Search for the cell housing the specified text and yield its (X, Y) center coordinate. 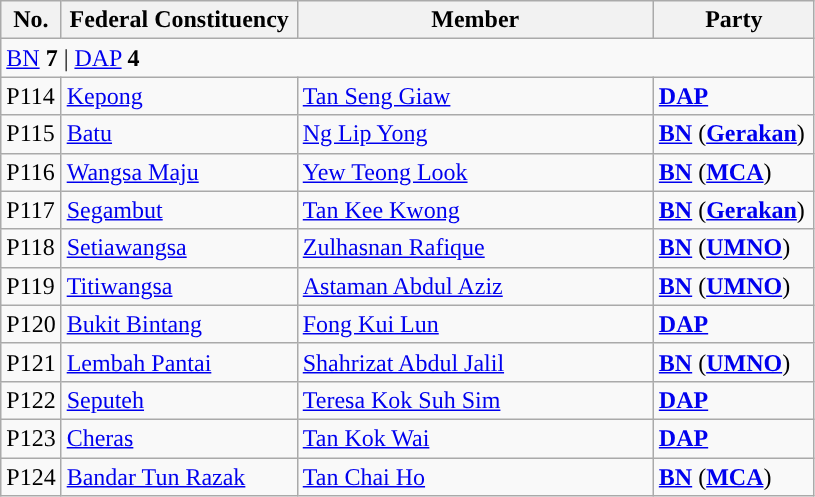
Ng Lip Yong (475, 134)
P122 (31, 400)
P117 (31, 210)
Tan Kee Kwong (475, 210)
Tan Chai Ho (475, 477)
P115 (31, 134)
Lembah Pantai (179, 362)
Teresa Kok Suh Sim (475, 400)
P123 (31, 438)
Member (475, 20)
Cheras (179, 438)
Batu (179, 134)
No. (31, 20)
Seputeh (179, 400)
Federal Constituency (179, 20)
Tan Seng Giaw (475, 96)
Zulhasnan Rafique (475, 248)
Astaman Abdul Aziz (475, 286)
P121 (31, 362)
P124 (31, 477)
Kepong (179, 96)
Titiwangsa (179, 286)
Bukit Bintang (179, 324)
Segambut (179, 210)
Tan Kok Wai (475, 438)
Setiawangsa (179, 248)
P119 (31, 286)
P114 (31, 96)
Shahrizat Abdul Jalil (475, 362)
Party (734, 20)
P118 (31, 248)
P116 (31, 172)
Yew Teong Look (475, 172)
Bandar Tun Razak (179, 477)
BN 7 | DAP 4 (408, 58)
P120 (31, 324)
Fong Kui Lun (475, 324)
Wangsa Maju (179, 172)
